Scan for the cell matching the given text and deliver its [X, Y] coordinate at center. 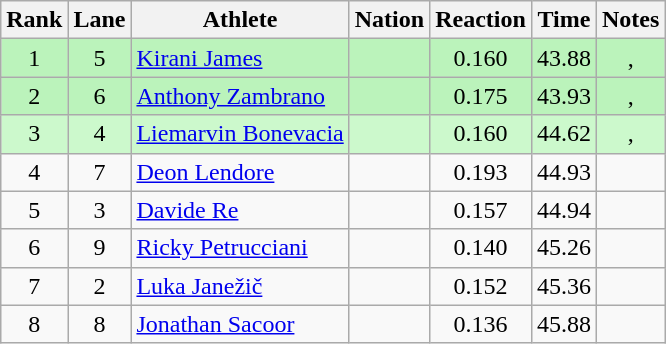
Liemarvin Bonevacia [240, 134]
Reaction [481, 20]
43.93 [564, 96]
Rank [34, 20]
45.88 [564, 324]
Time [564, 20]
9 [100, 248]
Ricky Petrucciani [240, 248]
Kirani James [240, 58]
Nation [389, 20]
43.88 [564, 58]
0.136 [481, 324]
Davide Re [240, 210]
44.62 [564, 134]
Notes [630, 20]
45.26 [564, 248]
0.140 [481, 248]
44.94 [564, 210]
Athlete [240, 20]
44.93 [564, 172]
Luka Janežič [240, 286]
Jonathan Sacoor [240, 324]
0.152 [481, 286]
45.36 [564, 286]
Anthony Zambrano [240, 96]
1 [34, 58]
0.157 [481, 210]
Lane [100, 20]
Deon Lendore [240, 172]
0.193 [481, 172]
0.175 [481, 96]
